Detect which cell encompasses the target text, then output its [x, y] center coordinate. 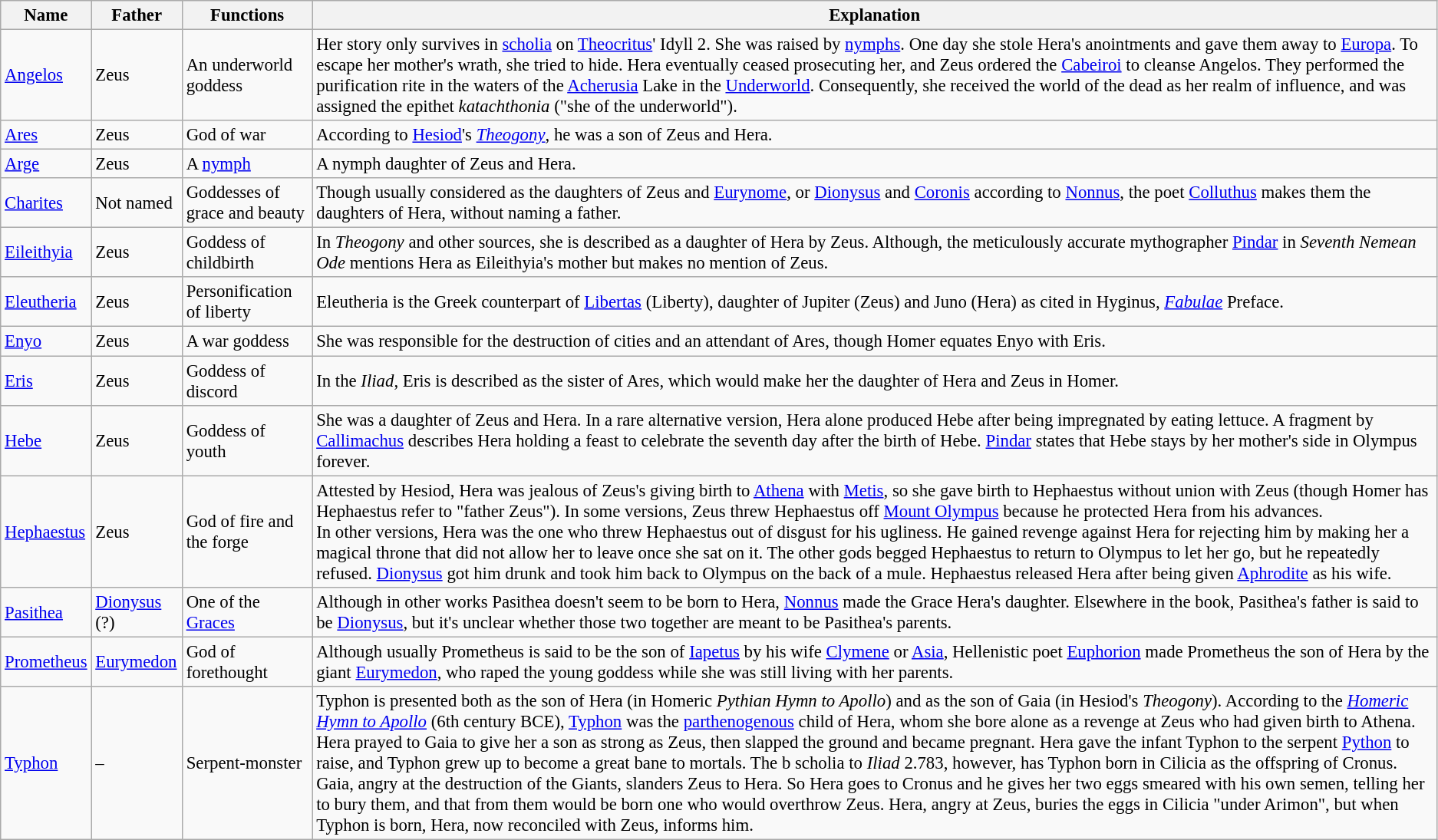
Pasithea [46, 612]
Father [137, 15]
Eurymedon [137, 661]
God of fire and the forge [247, 532]
God of forethought [247, 661]
Personification of liberty [247, 302]
God of war [247, 135]
Dionysus (?) [137, 612]
Goddess of youth [247, 440]
Prometheus [46, 661]
In the Iliad, Eris is described as the sister of Ares, which would make her the daughter of Hera and Zeus in Homer. [875, 380]
Charites [46, 203]
An underworld goddess [247, 75]
Eleutheria [46, 302]
Goddesses of grace and beauty [247, 203]
Eris [46, 380]
Goddess of discord [247, 380]
– [137, 763]
A nymph [247, 164]
Hebe [46, 440]
Arge [46, 164]
Name [46, 15]
Functions [247, 15]
Enyo [46, 341]
Typhon [46, 763]
She was responsible for the destruction of cities and an attendant of Ares, though Homer equates Enyo with Eris. [875, 341]
According to Hesiod's Theogony, he was a son of Zeus and Hera. [875, 135]
Serpent-monster [247, 763]
Ares [46, 135]
Explanation [875, 15]
A war goddess [247, 341]
Hephaestus [46, 532]
Eleutheria is the Greek counterpart of Libertas (Liberty), daughter of Jupiter (Zeus) and Juno (Hera) as cited in Hyginus, Fabulae Preface. [875, 302]
Angelos [46, 75]
Goddess of childbirth [247, 253]
Eileithyia [46, 253]
One of the Graces [247, 612]
A nymph daughter of Zeus and Hera. [875, 164]
Not named [137, 203]
